Return (X, Y) of the center of cell containing provided text 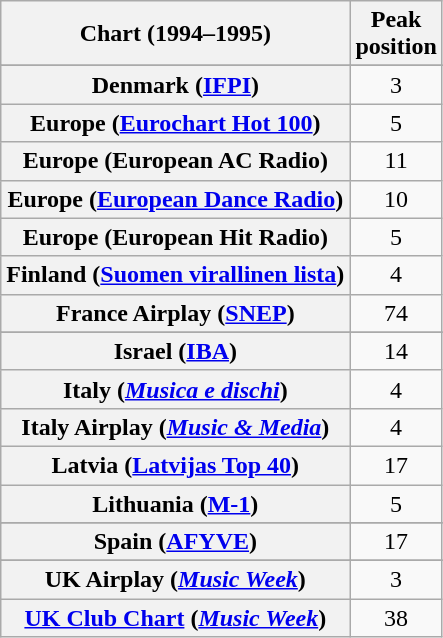
Europe (European Hit Radio) (176, 237)
Israel (IBA) (176, 351)
10 (396, 199)
UK Club Chart (Music Week) (176, 618)
France Airplay (SNEP) (176, 313)
Finland (Suomen virallinen lista) (176, 275)
Italy (Musica e dischi) (176, 389)
11 (396, 161)
74 (396, 313)
Spain (AFYVE) (176, 542)
Europe (Eurochart Hot 100) (176, 123)
Lithuania (M-1) (176, 503)
UK Airplay (Music Week) (176, 580)
Chart (1994–1995) (176, 34)
Peakposition (396, 34)
14 (396, 351)
Latvia (Latvijas Top 40) (176, 465)
Europe (European AC Radio) (176, 161)
Italy Airplay (Music & Media) (176, 427)
38 (396, 618)
Denmark (IFPI) (176, 85)
Europe (European Dance Radio) (176, 199)
